Provide the [X, Y] coordinate of the cell's center where the given text is located.  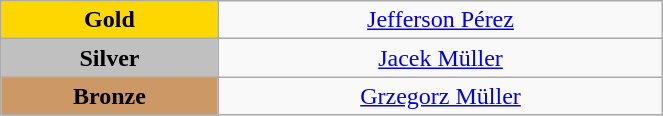
Jacek Müller [440, 58]
Jefferson Pérez [440, 20]
Grzegorz Müller [440, 96]
Silver [110, 58]
Gold [110, 20]
Bronze [110, 96]
